Return [X, Y] of the center of cell containing provided text 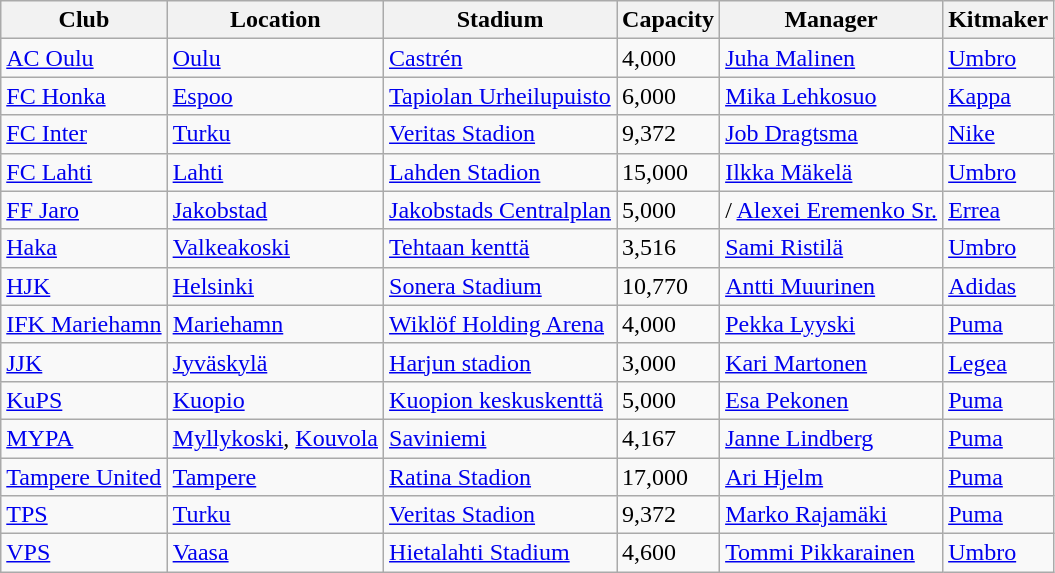
Stadium [500, 20]
Lahti [275, 172]
FC Lahti [84, 172]
Tampere [275, 477]
VPS [84, 553]
Vaasa [275, 553]
Jakobstad [275, 210]
Esa Pekonen [832, 400]
Tapiolan Urheilupuisto [500, 96]
Jyväskylä [275, 362]
Mariehamn [275, 324]
4,167 [668, 438]
Hietalahti Stadium [500, 553]
Janne Lindberg [832, 438]
Ari Hjelm [832, 477]
HJK [84, 286]
Location [275, 20]
FC Honka [84, 96]
IFK Mariehamn [84, 324]
Oulu [275, 58]
Castrén [500, 58]
Saviniemi [500, 438]
Tampere United [84, 477]
Juha Malinen [832, 58]
Ilkka Mäkelä [832, 172]
Tehtaan kenttä [500, 248]
FC Inter [84, 134]
Kuopion keskuskenttä [500, 400]
3,516 [668, 248]
Job Dragtsma [832, 134]
Adidas [998, 286]
Nike [998, 134]
Sami Ristilä [832, 248]
TPS [84, 515]
4,600 [668, 553]
Espoo [275, 96]
Haka [84, 248]
Legea [998, 362]
Club [84, 20]
Pekka Lyyski [832, 324]
Valkeakoski [275, 248]
Kappa [998, 96]
Wiklöf Holding Arena [500, 324]
Jakobstads Centralplan [500, 210]
/ Alexei Eremenko Sr. [832, 210]
Ratina Stadion [500, 477]
17,000 [668, 477]
Marko Rajamäki [832, 515]
Myllykoski, Kouvola [275, 438]
Kuopio [275, 400]
Lahden Stadion [500, 172]
KuPS [84, 400]
15,000 [668, 172]
3,000 [668, 362]
Errea [998, 210]
AC Oulu [84, 58]
Kitmaker [998, 20]
FF Jaro [84, 210]
10,770 [668, 286]
Antti Muurinen [832, 286]
Mika Lehkosuo [832, 96]
Tommi Pikkarainen [832, 553]
Capacity [668, 20]
Sonera Stadium [500, 286]
MYPA [84, 438]
Manager [832, 20]
Kari Martonen [832, 362]
Helsinki [275, 286]
JJK [84, 362]
6,000 [668, 96]
Harjun stadion [500, 362]
